Search for the cell housing the specified text and yield its [X, Y] center coordinate. 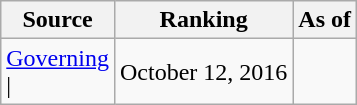
Source [58, 20]
Ranking [203, 20]
As of [325, 20]
October 12, 2016 [203, 72]
Governing| [58, 72]
